Provide the [X, Y] coordinate of the cell's center where the given text is located.  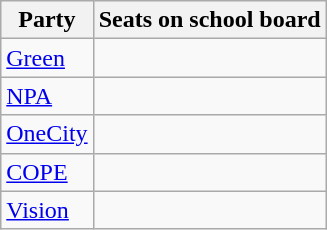
NPA [47, 96]
Green [47, 58]
Party [47, 20]
Seats on school board [210, 20]
Vision [47, 210]
OneCity [47, 134]
COPE [47, 172]
